From the cell containing the given text, extract its center point as (x, y) coordinate. 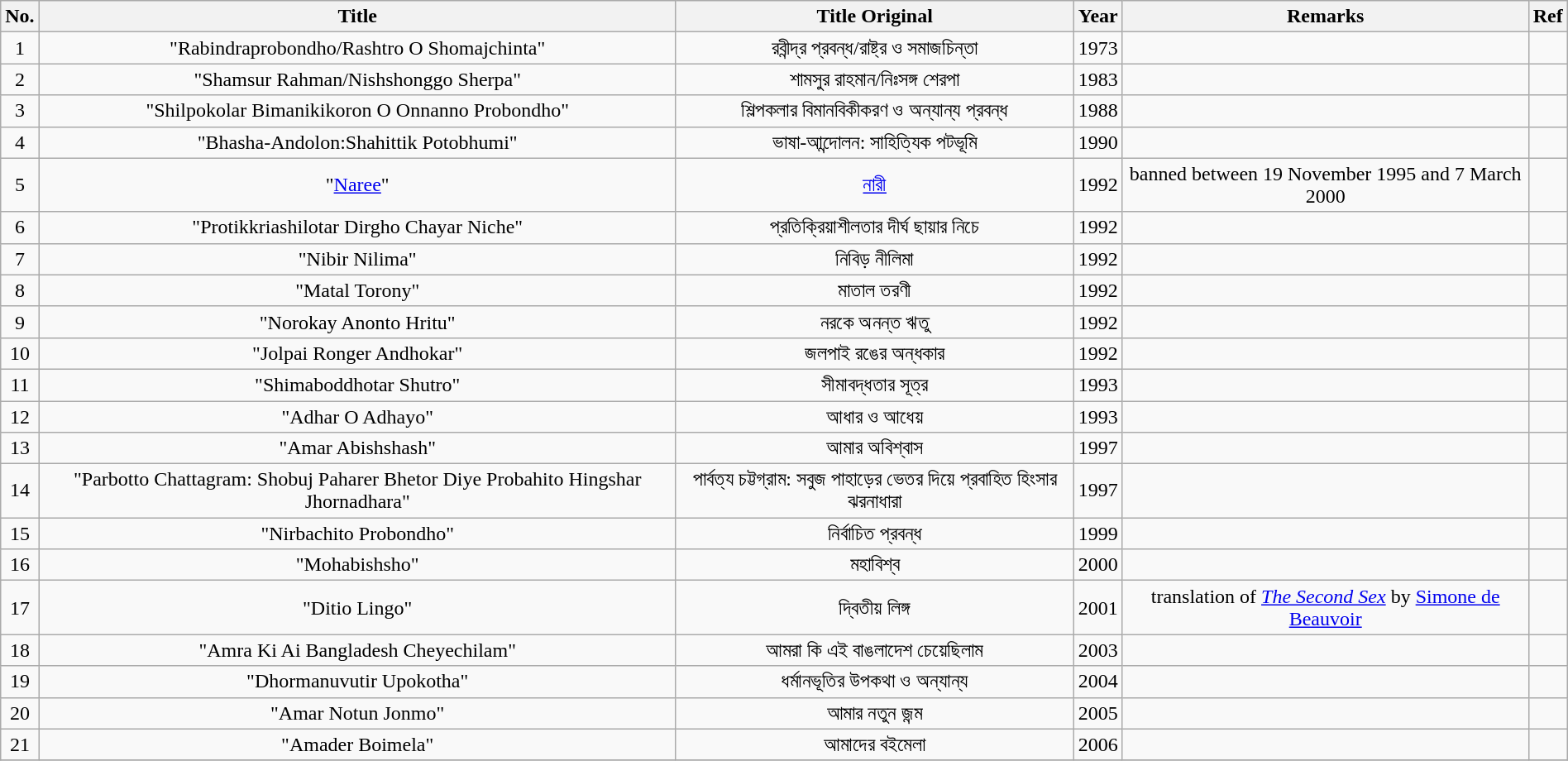
6 (20, 227)
7 (20, 259)
"Shimaboddhotar Shutro" (357, 385)
মহাবিশ্ব (875, 565)
17 (20, 607)
16 (20, 565)
1983 (1098, 79)
18 (20, 650)
"Amra Ki Ai Bangladesh Cheyechilam" (357, 650)
"Nirbachito Probondho" (357, 534)
3 (20, 111)
দ্বিতীয় লিঙ্গ (875, 607)
নির্বাচিত প্রবন্ধ (875, 534)
"Adhar O Adhayo" (357, 416)
পার্বত্য চট্টগ্রাম: সবুজ পাহাড়ের ভেতর দিয়ে প্রবাহিত হিংসার ঝরনাধারা (875, 491)
ভাষা-আন্দোলন: সাহিত্যিক পটভূমি (875, 142)
Ref (1548, 17)
আমার অবিশ্বাস (875, 448)
নরকে অনন্ত ঋতু (875, 322)
রবীন্দ্র প্রবন্ধ/রাষ্ট্র ও সমাজচিন্তা (875, 48)
12 (20, 416)
15 (20, 534)
শামসুর রাহমান/নিঃসঙ্গ শেরপা (875, 79)
"Amader Boimela" (357, 744)
20 (20, 713)
"Matal Torony" (357, 290)
9 (20, 322)
"Parbotto Chattagram: Shobuj Paharer Bhetor Diye Probahito Hingshar Jhornadhara" (357, 491)
1990 (1098, 142)
"Nibir Nilima" (357, 259)
2000 (1098, 565)
"Rabindraprobondho/Rashtro O Shomajchinta" (357, 48)
No. (20, 17)
"Norokay Anonto Hritu" (357, 322)
21 (20, 744)
"Shamsur Rahman/Nishshonggo Sherpa" (357, 79)
2006 (1098, 744)
Title Original (875, 17)
"Amar Notun Jonmo" (357, 713)
14 (20, 491)
"Mohabishsho" (357, 565)
প্রতিক্রিয়াশীলতার দীর্ঘ ছায়ার নিচে (875, 227)
10 (20, 353)
2003 (1098, 650)
1 (20, 48)
"Dhormanuvutir Upokotha" (357, 682)
13 (20, 448)
Remarks (1325, 17)
1988 (1098, 111)
Year (1098, 17)
2001 (1098, 607)
নিবিড় নীলিমা (875, 259)
সীমাবদ্ধতার সূত্র (875, 385)
"Protikkriashilotar Dirgho Chayar Niche" (357, 227)
"Naree" (357, 185)
"Ditio Lingo" (357, 607)
Title (357, 17)
11 (20, 385)
আমাদের বইমেলা (875, 744)
নারী (875, 185)
জলপাই রঙের অন্ধকার (875, 353)
আধার ও আধেয় (875, 416)
"Amar Abishshash" (357, 448)
2005 (1098, 713)
"Bhasha-Andolon:Shahittik Potobhumi" (357, 142)
banned between 19 November 1995 and 7 March 2000 (1325, 185)
19 (20, 682)
translation of The Second Sex by Simone de Beauvoir (1325, 607)
আমরা কি এই বাঙলাদেশ চেয়েছিলাম (875, 650)
8 (20, 290)
2 (20, 79)
আমার নতুন জন্ম (875, 713)
"Shilpokolar Bimanikikoron O Onnanno Probondho" (357, 111)
1999 (1098, 534)
মাতাল তরণী (875, 290)
শিল্পকলার বিমানবিকীকরণ ও অন্যান্য প্রবন্ধ (875, 111)
5 (20, 185)
"Jolpai Ronger Andhokar" (357, 353)
1973 (1098, 48)
4 (20, 142)
2004 (1098, 682)
ধর্মানভূতির উপকথা ও অন্যান্য (875, 682)
